Return the (x, y) coordinate for the center point of the cell that contains the specified text.  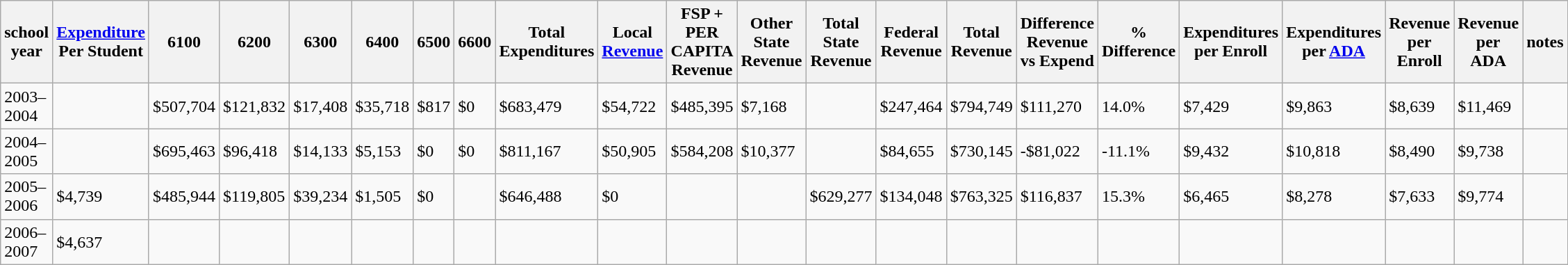
Local Revenue (632, 42)
$485,395 (702, 106)
$10,818 (1334, 152)
Other State Revenue (771, 42)
$14,133 (321, 152)
Revenue per Enroll (1420, 42)
$247,464 (911, 106)
$39,234 (321, 196)
$695,463 (183, 152)
$1,505 (382, 196)
Expenditures per ADA (1334, 42)
$9,738 (1488, 152)
$9,863 (1334, 106)
14.0% (1138, 106)
$8,639 (1420, 106)
$7,633 (1420, 196)
Total State Revenue (841, 42)
Expenditure Per Student (101, 42)
$111,270 (1057, 106)
$9,774 (1488, 196)
$811,167 (547, 152)
$763,325 (981, 196)
$119,805 (254, 196)
$96,418 (254, 152)
6200 (254, 42)
6500 (434, 42)
$17,408 (321, 106)
$794,749 (981, 106)
$4,739 (101, 196)
$646,488 (547, 196)
$730,145 (981, 152)
$8,278 (1334, 196)
$8,490 (1420, 152)
notes (1545, 42)
Federal Revenue (911, 42)
2006–2007 (26, 242)
$11,469 (1488, 106)
Difference Revenue vs Expend (1057, 42)
$35,718 (382, 106)
$584,208 (702, 152)
-11.1% (1138, 152)
$6,465 (1231, 196)
$116,837 (1057, 196)
Total Expenditures (547, 42)
$54,722 (632, 106)
school year (26, 42)
2005–2006 (26, 196)
6100 (183, 42)
$817 (434, 106)
$50,905 (632, 152)
$485,944 (183, 196)
6300 (321, 42)
$5,153 (382, 152)
$507,704 (183, 106)
$629,277 (841, 196)
FSP + PER CAPITA Revenue (702, 42)
$10,377 (771, 152)
2004–2005 (26, 152)
$84,655 (911, 152)
15.3% (1138, 196)
$134,048 (911, 196)
-$81,022 (1057, 152)
$9,432 (1231, 152)
$121,832 (254, 106)
$7,429 (1231, 106)
$7,168 (771, 106)
Revenue per ADA (1488, 42)
2003–2004 (26, 106)
6600 (475, 42)
Total Revenue (981, 42)
Expenditures per Enroll (1231, 42)
% Difference (1138, 42)
$683,479 (547, 106)
6400 (382, 42)
$4,637 (101, 242)
